Output the (X, Y) coordinate of the center of the cell containing the given text.  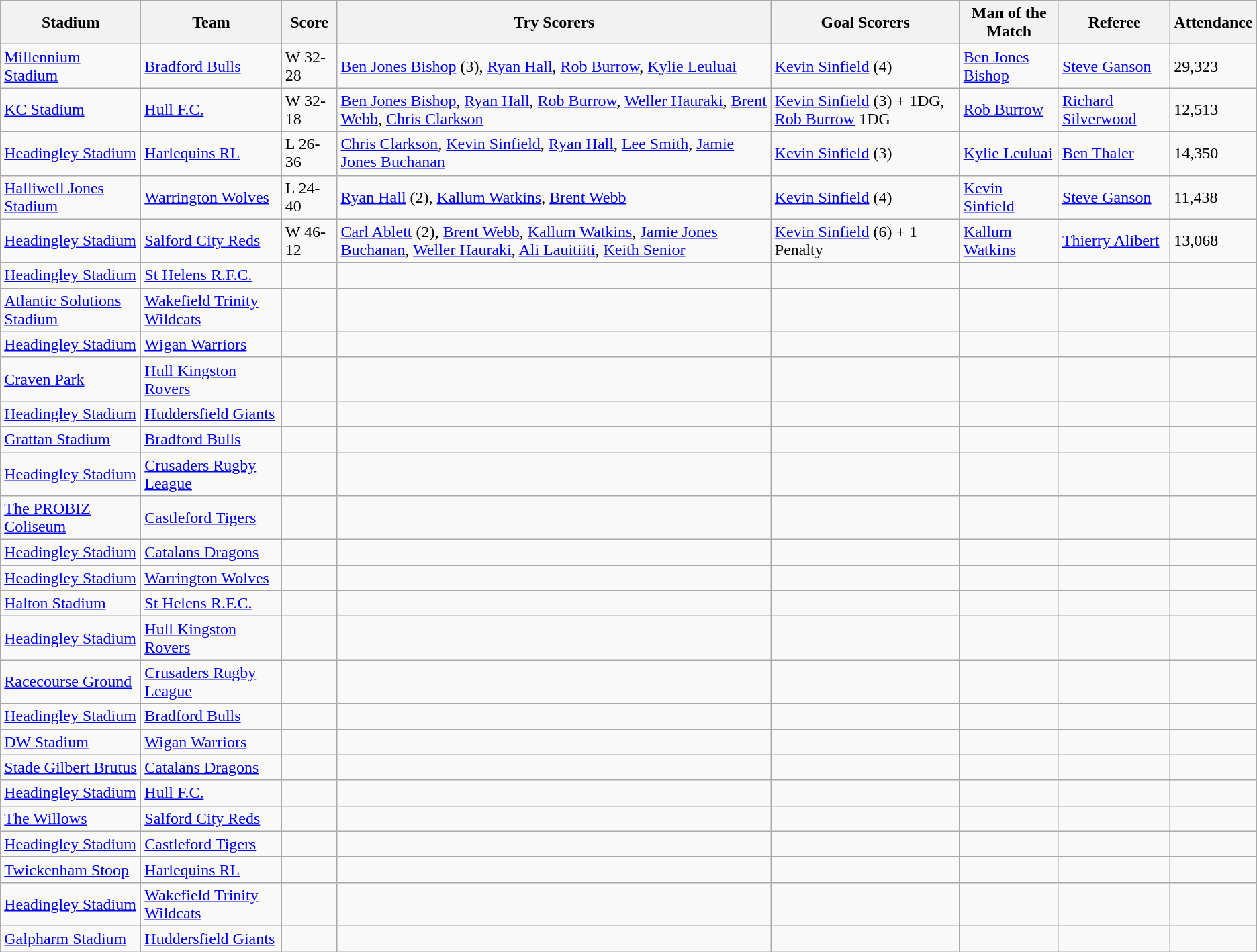
Racecourse Ground (71, 682)
13,068 (1213, 240)
Millennium Stadium (71, 66)
Twickenham Stoop (71, 869)
Score (309, 23)
W 32-18 (309, 110)
Carl Ablett (2), Brent Webb, Kallum Watkins, Jamie Jones Buchanan, Weller Hauraki, Ali Lauitiiti, Keith Senior (554, 240)
L 24-40 (309, 197)
W 32-28 (309, 66)
Atlantic Solutions Stadium (71, 310)
Stadium (71, 23)
Halton Stadium (71, 604)
Referee (1114, 23)
Kevin Sinfield (1009, 197)
Ben Jones Bishop, Ryan Hall, Rob Burrow, Weller Hauraki, Brent Webb, Chris Clarkson (554, 110)
Kevin Sinfield (3) + 1DG, Rob Burrow 1DG (865, 110)
Galpharm Stadium (71, 939)
Craven Park (71, 379)
Team (211, 23)
Try Scorers (554, 23)
DW Stadium (71, 742)
L 26-36 (309, 153)
The Willows (71, 818)
14,350 (1213, 153)
12,513 (1213, 110)
Rob Burrow (1009, 110)
Goal Scorers (865, 23)
Kevin Sinfield (6) + 1 Penalty (865, 240)
Richard Silverwood (1114, 110)
Thierry Alibert (1114, 240)
Grattan Stadium (71, 439)
Ben Jones Bishop (1009, 66)
W 46-12 (309, 240)
Ben Jones Bishop (3), Ryan Hall, Rob Burrow, Kylie Leuluai (554, 66)
Ben Thaler (1114, 153)
Kallum Watkins (1009, 240)
Ryan Hall (2), Kallum Watkins, Brent Webb (554, 197)
KC Stadium (71, 110)
The PROBIZ Coliseum (71, 518)
Chris Clarkson, Kevin Sinfield, Ryan Hall, Lee Smith, Jamie Jones Buchanan (554, 153)
Man of the Match (1009, 23)
Stade Gilbert Brutus (71, 767)
29,323 (1213, 66)
11,438 (1213, 197)
Halliwell Jones Stadium (71, 197)
Attendance (1213, 23)
Kevin Sinfield (3) (865, 153)
Kylie Leuluai (1009, 153)
